Search for the cell housing the specified text and yield its [X, Y] center coordinate. 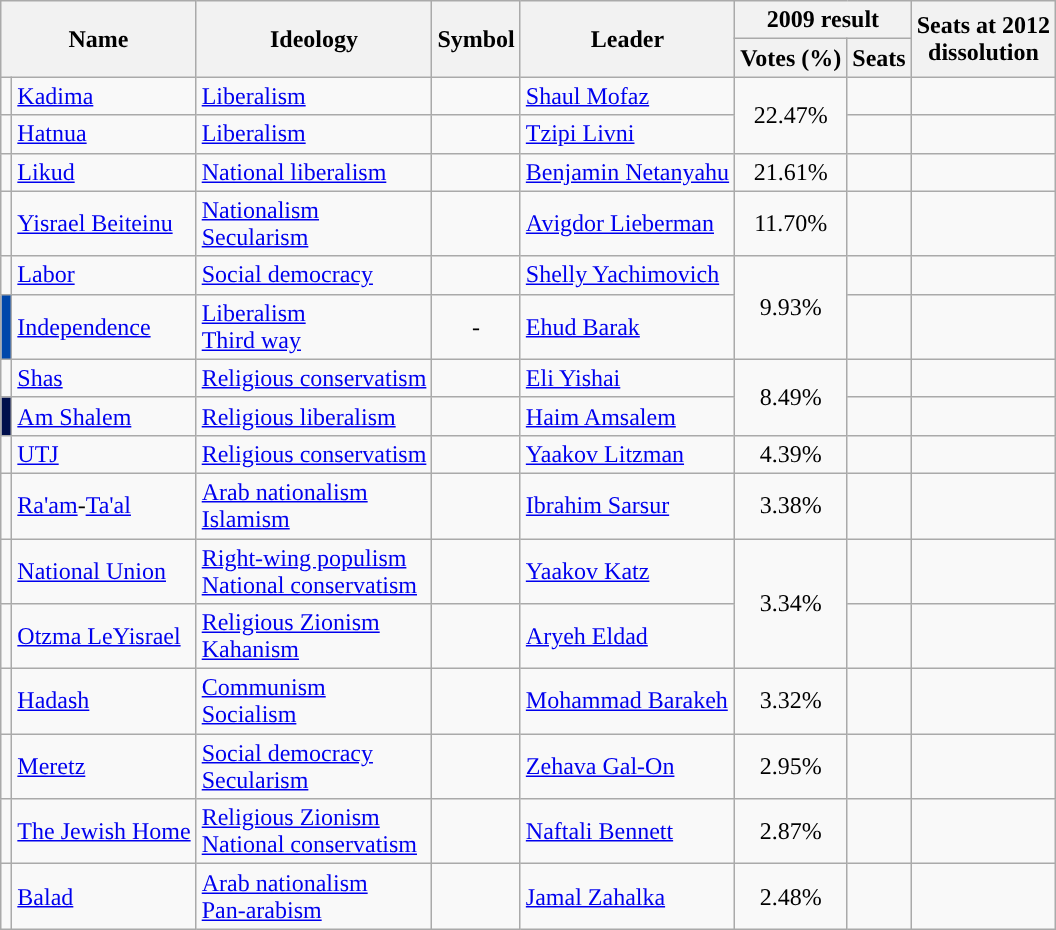
3.34% [791, 603]
NationalismSecularism [314, 224]
Seats at 2012dissolution [983, 39]
Zehava Gal-On [627, 766]
Religious ZionismNational conservatism [314, 832]
LiberalismThird way [314, 326]
Hatnua [104, 134]
Yaakov Katz [627, 570]
Aryeh Eldad [627, 636]
Seats [879, 58]
Ehud Barak [627, 326]
9.93% [791, 308]
2.95% [791, 766]
Yaakov Litzman [627, 454]
Eli Yishai [627, 378]
Naftali Bennett [627, 832]
Hadash [104, 702]
Yisrael Beiteinu [104, 224]
Meretz [104, 766]
Ideology [314, 39]
UTJ [104, 454]
Votes (%) [791, 58]
Shaul Mofaz [627, 96]
Tzipi Livni [627, 134]
2.48% [791, 896]
Benjamin Netanyahu [627, 172]
Name [98, 39]
Religious ZionismKahanism [314, 636]
The Jewish Home [104, 832]
Shelly Yachimovich [627, 275]
3.38% [791, 506]
Labor [104, 275]
Balad [104, 896]
Symbol [476, 39]
Am Shalem [104, 416]
Arab nationalismIslamism [314, 506]
Arab nationalismPan-arabism [314, 896]
Haim Amsalem [627, 416]
Avigdor Lieberman [627, 224]
Shas [104, 378]
11.70% [791, 224]
National Union [104, 570]
Social democracy [314, 275]
Right-wing populismNational conservatism [314, 570]
CommunismSocialism [314, 702]
National liberalism [314, 172]
Religious liberalism [314, 416]
Jamal Zahalka [627, 896]
Ibrahim Sarsur [627, 506]
2009 result [824, 20]
3.32% [791, 702]
Ra'am-Ta'al [104, 506]
4.39% [791, 454]
Mohammad Barakeh [627, 702]
Social democracySecularism [314, 766]
2.87% [791, 832]
Independence [104, 326]
22.47% [791, 115]
Kadima [104, 96]
- [476, 326]
Likud [104, 172]
Leader [627, 39]
21.61% [791, 172]
8.49% [791, 397]
Otzma LeYisrael [104, 636]
